For the text-containing cell, return its midpoint in [X, Y] coordinate format. 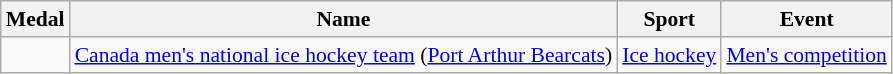
Canada men's national ice hockey team (Port Arthur Bearcats) [344, 55]
Sport [669, 19]
Event [806, 19]
Medal [36, 19]
Ice hockey [669, 55]
Name [344, 19]
Men's competition [806, 55]
